Return the [x, y] coordinate for the center point of the cell that contains the specified text.  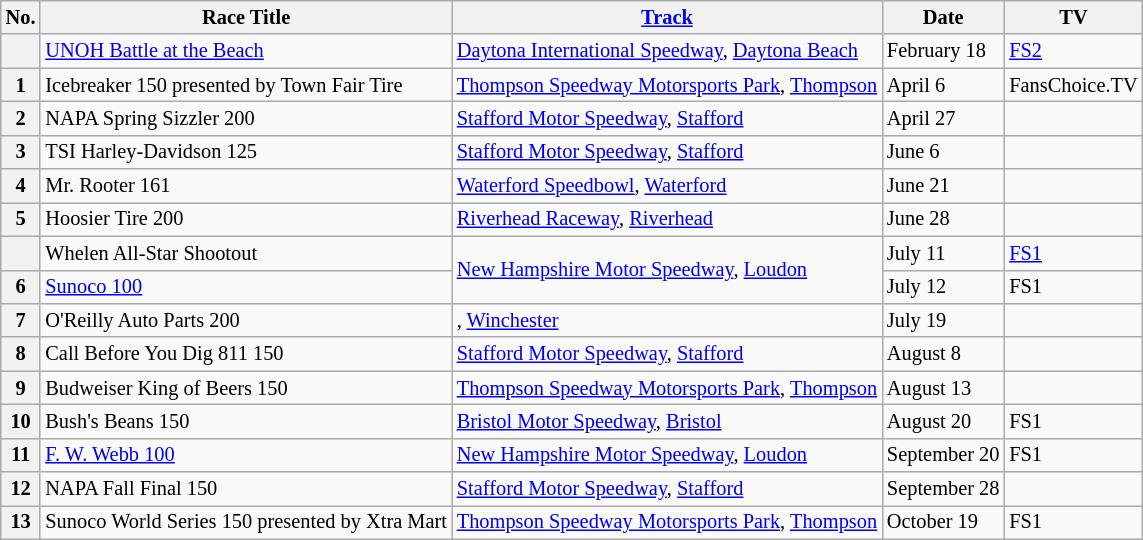
10 [21, 421]
February 18 [943, 51]
2 [21, 118]
No. [21, 17]
FS2 [1073, 51]
August 13 [943, 388]
, Winchester [667, 320]
Race Title [246, 17]
O'Reilly Auto Parts 200 [246, 320]
8 [21, 354]
Hoosier Tire 200 [246, 219]
5 [21, 219]
April 6 [943, 85]
July 11 [943, 253]
Date [943, 17]
TSI Harley-Davidson 125 [246, 152]
Sunoco World Series 150 presented by Xtra Mart [246, 522]
9 [21, 388]
Whelen All-Star Shootout [246, 253]
Bush's Beans 150 [246, 421]
Mr. Rooter 161 [246, 186]
Riverhead Raceway, Riverhead [667, 219]
NAPA Spring Sizzler 200 [246, 118]
7 [21, 320]
3 [21, 152]
1 [21, 85]
August 20 [943, 421]
FansChoice.TV [1073, 85]
4 [21, 186]
Bristol Motor Speedway, Bristol [667, 421]
TV [1073, 17]
Call Before You Dig 811 150 [246, 354]
June 6 [943, 152]
July 12 [943, 287]
Daytona International Speedway, Daytona Beach [667, 51]
12 [21, 489]
June 21 [943, 186]
Icebreaker 150 presented by Town Fair Tire [246, 85]
August 8 [943, 354]
Track [667, 17]
September 28 [943, 489]
13 [21, 522]
July 19 [943, 320]
October 19 [943, 522]
April 27 [943, 118]
September 20 [943, 455]
Budweiser King of Beers 150 [246, 388]
F. W. Webb 100 [246, 455]
June 28 [943, 219]
Sunoco 100 [246, 287]
NAPA Fall Final 150 [246, 489]
UNOH Battle at the Beach [246, 51]
Waterford Speedbowl, Waterford [667, 186]
11 [21, 455]
6 [21, 287]
